Capture the cell that displays the provided text and extract its (x, y) central coordinate. 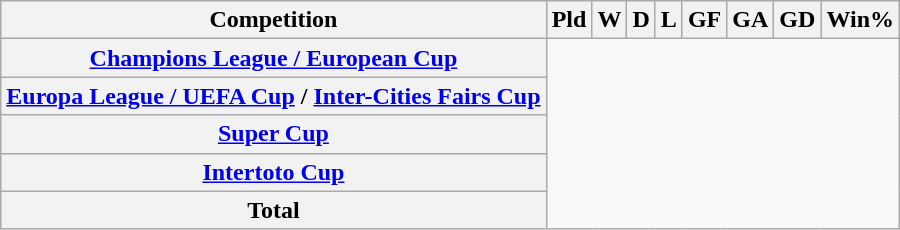
Total (274, 210)
Pld (569, 20)
GD (798, 20)
Win% (860, 20)
Europa League / UEFA Cup / Inter-Cities Fairs Cup (274, 96)
W (610, 20)
Competition (274, 20)
D (641, 20)
Champions League / European Cup (274, 58)
Intertoto Cup (274, 172)
GF (704, 20)
GA (750, 20)
L (668, 20)
Super Cup (274, 134)
